Identify which cell holds the provided text, then report its (X, Y) central coordinate. 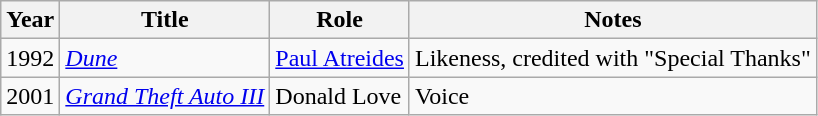
Voice (612, 96)
Role (340, 20)
Year (30, 20)
Paul Atreides (340, 58)
Grand Theft Auto III (165, 96)
1992 (30, 58)
Donald Love (340, 96)
Dune (165, 58)
Title (165, 20)
Likeness, credited with "Special Thanks" (612, 58)
2001 (30, 96)
Notes (612, 20)
